Extract the (x, y) coordinate from the center of the cell holding the provided text.  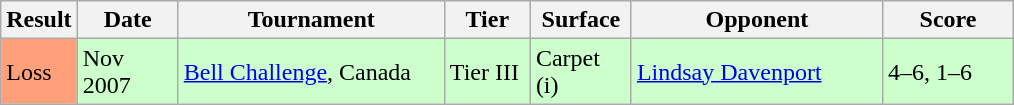
Result (39, 20)
Bell Challenge, Canada (311, 72)
Score (948, 20)
Date (128, 20)
Opponent (756, 20)
Tier (487, 20)
Surface (580, 20)
Carpet (i) (580, 72)
4–6, 1–6 (948, 72)
Nov 2007 (128, 72)
Lindsay Davenport (756, 72)
Loss (39, 72)
Tier III (487, 72)
Tournament (311, 20)
